Locate the cell with the specified text and output its [x, y] center coordinate. 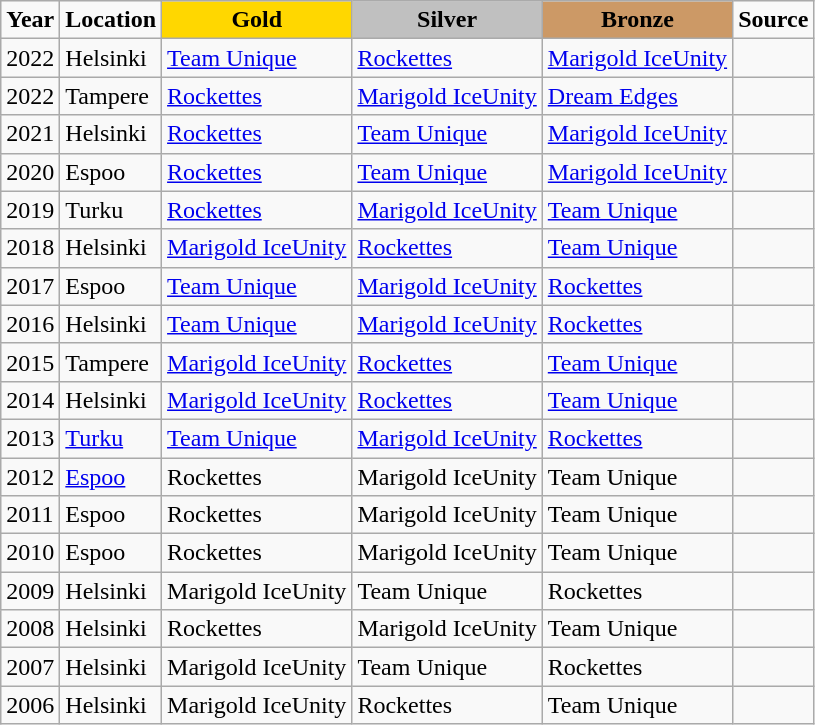
2018 [30, 248]
Silver [447, 20]
2015 [30, 362]
2006 [30, 705]
Year [30, 20]
Gold [257, 20]
Source [774, 20]
2020 [30, 172]
2009 [30, 591]
2012 [30, 477]
2007 [30, 667]
2021 [30, 134]
2010 [30, 553]
2011 [30, 515]
2019 [30, 210]
2016 [30, 324]
Dream Edges [637, 96]
2017 [30, 286]
Location [111, 20]
2014 [30, 400]
Bronze [637, 20]
2008 [30, 629]
2013 [30, 438]
